Search for the cell housing the specified text and yield its [X, Y] center coordinate. 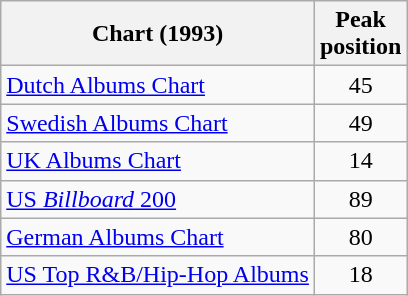
Dutch Albums Chart [158, 85]
45 [360, 85]
Peakposition [360, 34]
US Top R&B/Hip-Hop Albums [158, 275]
89 [360, 199]
Swedish Albums Chart [158, 123]
80 [360, 237]
US Billboard 200 [158, 199]
German Albums Chart [158, 237]
49 [360, 123]
Chart (1993) [158, 34]
UK Albums Chart [158, 161]
18 [360, 275]
14 [360, 161]
